Return the [X, Y] coordinate for the center point of the cell that contains the specified text.  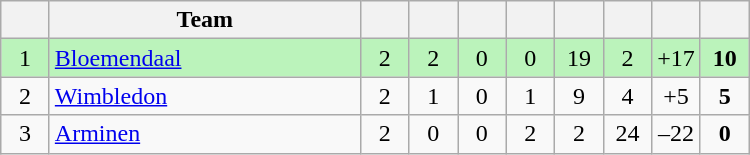
24 [628, 134]
+5 [676, 96]
Wimbledon [204, 96]
Arminen [204, 134]
5 [724, 96]
Bloemendaal [204, 58]
–22 [676, 134]
Team [204, 20]
19 [580, 58]
4 [628, 96]
10 [724, 58]
+17 [676, 58]
9 [580, 96]
3 [26, 134]
